Locate the cell with the specified text and output its (X, Y) center coordinate. 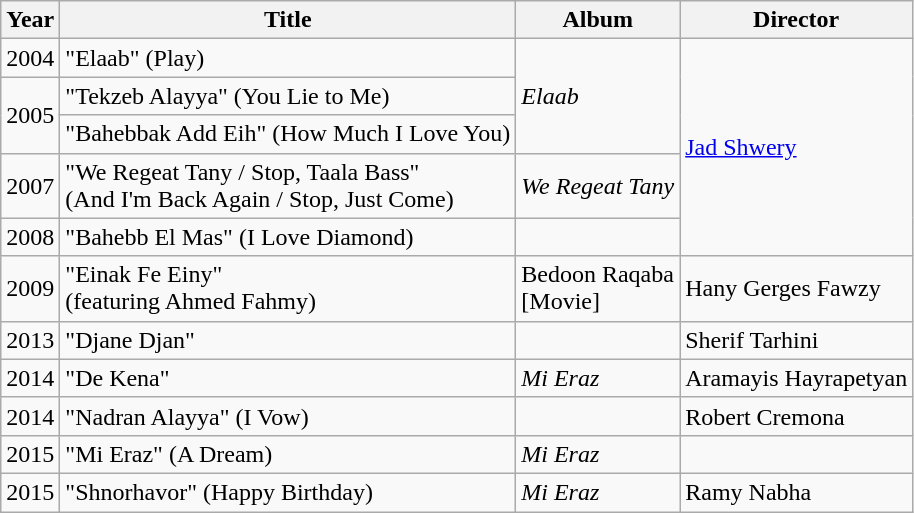
2007 (30, 186)
"Elaab" (Play) (288, 58)
"Bahebb El Mas" (I Love Diamond) (288, 237)
Bedoon Raqaba[Movie] (598, 288)
2004 (30, 58)
"Einak Fe Einy"(featuring Ahmed Fahmy) (288, 288)
Director (796, 20)
Aramayis Hayrapetyan (796, 378)
Sherif Tarhini (796, 340)
"Nadran Alayya" (I Vow) (288, 416)
"Mi Eraz" (A Dream) (288, 454)
Robert Cremona (796, 416)
"Shnorhavor" (Happy Birthday) (288, 492)
Ramy Nabha (796, 492)
"Tekzeb Alayya" (You Lie to Me) (288, 96)
2013 (30, 340)
2009 (30, 288)
"We Regeat Tany / Stop, Taala Bass"(And I'm Back Again / Stop, Just Come) (288, 186)
Album (598, 20)
Title (288, 20)
"Djane Djan" (288, 340)
2005 (30, 115)
"De Kena" (288, 378)
Hany Gerges Fawzy (796, 288)
We Regeat Tany (598, 186)
Jad Shwery (796, 148)
Elaab (598, 96)
Year (30, 20)
2008 (30, 237)
"Bahebbak Add Eih" (How Much I Love You) (288, 134)
